Return the [x, y] coordinate for the center point of the cell that contains the specified text.  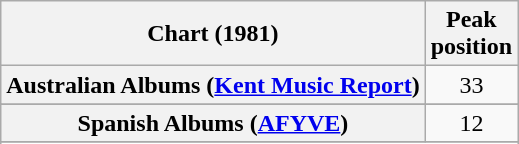
33 [471, 85]
Peakposition [471, 34]
Chart (1981) [213, 34]
12 [471, 123]
Australian Albums (Kent Music Report) [213, 85]
Spanish Albums (AFYVE) [213, 123]
